Provide the (X, Y) coordinate of the cell's center where the given text is located.  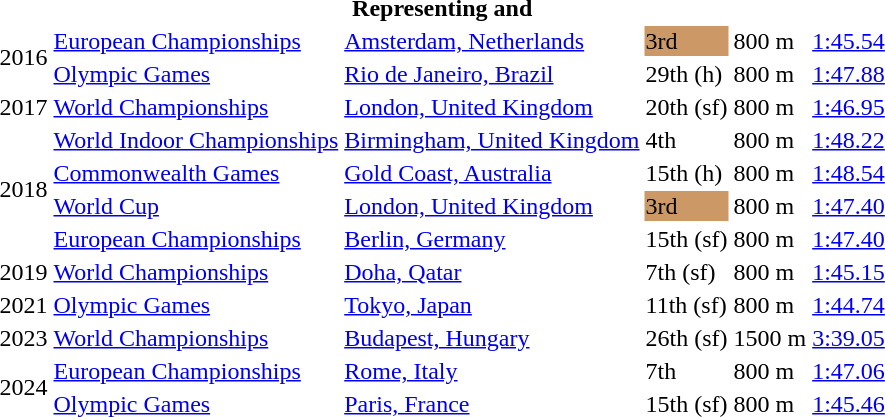
World Cup (196, 206)
Amsterdam, Netherlands (492, 41)
15th (sf) (686, 239)
15th (h) (686, 173)
Rome, Italy (492, 371)
Commonwealth Games (196, 173)
4th (686, 140)
Budapest, Hungary (492, 338)
Gold Coast, Australia (492, 173)
7th (686, 371)
Doha, Qatar (492, 272)
Rio de Janeiro, Brazil (492, 74)
World Indoor Championships (196, 140)
7th (sf) (686, 272)
20th (sf) (686, 107)
11th (sf) (686, 305)
Tokyo, Japan (492, 305)
Berlin, Germany (492, 239)
Birmingham, United Kingdom (492, 140)
29th (h) (686, 74)
1500 m (770, 338)
26th (sf) (686, 338)
